Pinpoint the cell where the given text exists, returning its [X, Y] midpoint coordinate. 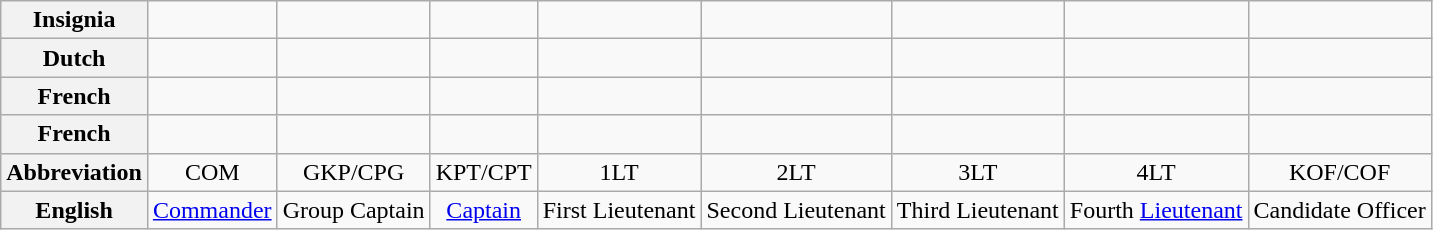
3LT [978, 172]
English [74, 210]
1LT [619, 172]
Commander [212, 210]
Captain [484, 210]
2LT [796, 172]
Dutch [74, 58]
Third Lieutenant [978, 210]
Group Captain [354, 210]
Insignia [74, 20]
Second Lieutenant [796, 210]
GKP/CPG [354, 172]
Fourth Lieutenant [1156, 210]
KOF/COF [1340, 172]
COM [212, 172]
4LT [1156, 172]
Candidate Officer [1340, 210]
Abbreviation [74, 172]
KPT/CPT [484, 172]
First Lieutenant [619, 210]
